Output the (X, Y) coordinate of the center of the cell containing the given text.  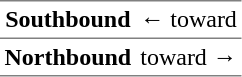
toward → (189, 57)
Southbound (68, 20)
← toward (189, 20)
Northbound (68, 57)
